Determine the (X, Y) coordinate at the center of the cell enclosing the given text.  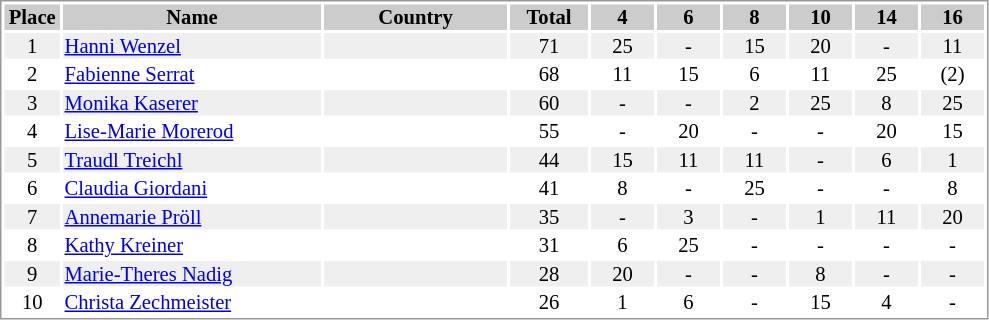
Lise-Marie Morerod (192, 131)
26 (549, 303)
28 (549, 274)
Country (416, 17)
7 (32, 217)
Total (549, 17)
60 (549, 103)
Traudl Treichl (192, 160)
68 (549, 75)
16 (952, 17)
Fabienne Serrat (192, 75)
9 (32, 274)
41 (549, 189)
31 (549, 245)
55 (549, 131)
Annemarie Pröll (192, 217)
Claudia Giordani (192, 189)
35 (549, 217)
Monika Kaserer (192, 103)
71 (549, 46)
(2) (952, 75)
Place (32, 17)
Name (192, 17)
44 (549, 160)
14 (886, 17)
5 (32, 160)
Kathy Kreiner (192, 245)
Christa Zechmeister (192, 303)
Hanni Wenzel (192, 46)
Marie-Theres Nadig (192, 274)
